Detect which cell encompasses the target text, then output its (X, Y) center coordinate. 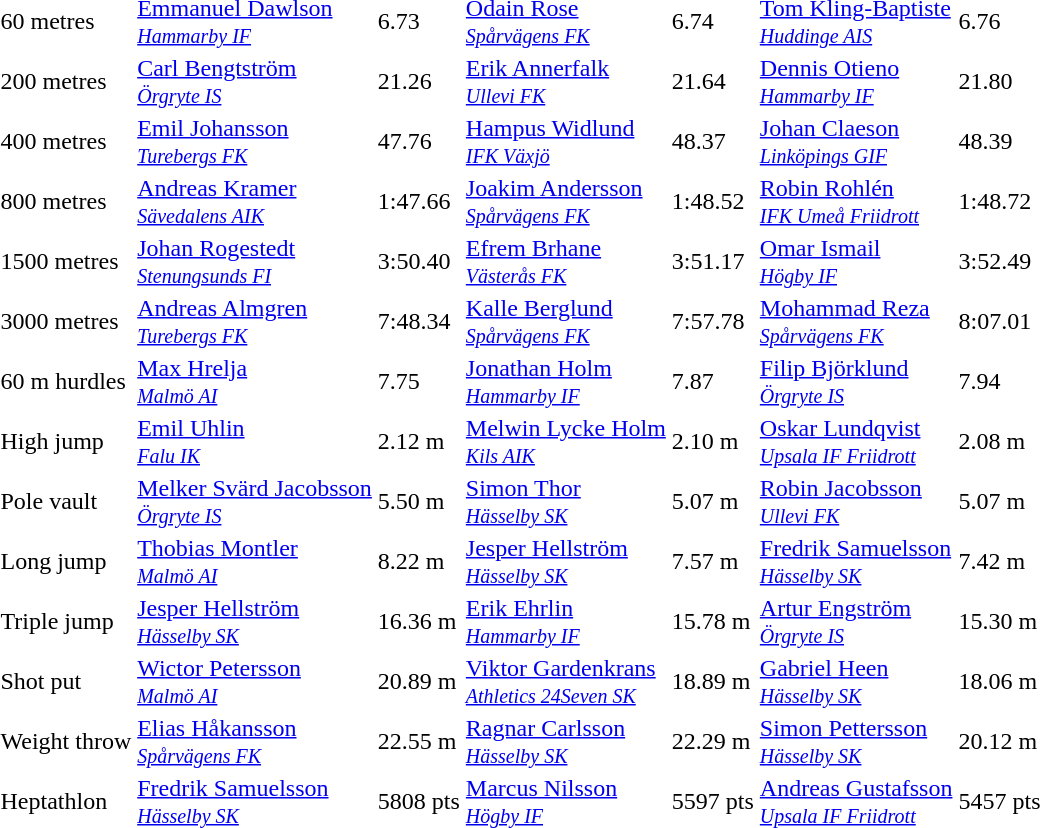
22.29 m (712, 742)
Efrem BrhaneVästerås FK (566, 262)
47.76 (418, 142)
16.36 m (418, 622)
Robin RohlénIFK Umeå Friidrott (856, 202)
Robin JacobssonUllevi FK (856, 502)
21.26 (418, 82)
7:57.78 (712, 322)
2.10 m (712, 442)
Gabriel HeenHässelby SK (856, 682)
3:51.17 (712, 262)
Ragnar CarlssonHässelby SK (566, 742)
Melwin Lycke HolmKils AIK (566, 442)
20.89 m (418, 682)
Simon ThorHässelby SK (566, 502)
7.75 (418, 382)
Kalle BerglundSpårvägens FK (566, 322)
Max HreljaMalmö AI (255, 382)
Simon PetterssonHässelby SK (856, 742)
5.07 m (712, 502)
Fredrik SamuelssonHässelby SK (856, 562)
Joakim AnderssonSpårvägens FK (566, 202)
1:48.52 (712, 202)
7.57 m (712, 562)
2.12 m (418, 442)
Hampus WidlundIFK Växjö (566, 142)
Viktor GardenkransAthletics 24Seven SK (566, 682)
Erik EhrlinHammarby IF (566, 622)
8.22 m (418, 562)
Dennis OtienoHammarby IF (856, 82)
Mohammad RezaSpårvägens FK (856, 322)
Oskar LundqvistUpsala IF Friidrott (856, 442)
Thobias MontlerMalmö AI (255, 562)
Andreas AlmgrenTurebergs FK (255, 322)
Johan ClaesonLinköpings GIF (856, 142)
18.89 m (712, 682)
Johan RogestedtStenungsunds FI (255, 262)
Artur EngströmÖrgryte IS (856, 622)
Jonathan HolmHammarby IF (566, 382)
7.87 (712, 382)
Andreas KramerSävedalens AIK (255, 202)
Emil JohanssonTurebergs FK (255, 142)
Omar IsmailHögby IF (856, 262)
Elias HåkanssonSpårvägens FK (255, 742)
Wictor PeterssonMalmö AI (255, 682)
22.55 m (418, 742)
Erik AnnerfalkUllevi FK (566, 82)
Carl BengtströmÖrgryte IS (255, 82)
15.78 m (712, 622)
Emil UhlinFalu IK (255, 442)
7:48.34 (418, 322)
Filip BjörklundÖrgryte IS (856, 382)
1:47.66 (418, 202)
5.50 m (418, 502)
Melker Svärd JacobssonÖrgryte IS (255, 502)
21.64 (712, 82)
3:50.40 (418, 262)
48.37 (712, 142)
